Detect which cell encompasses the target text, then output its (x, y) center coordinate. 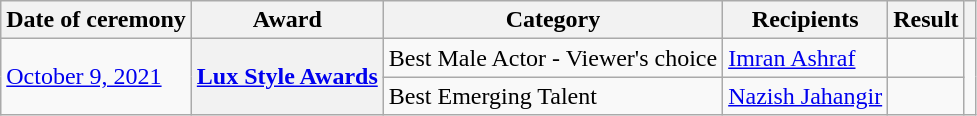
Date of ceremony (96, 20)
Category (552, 20)
Result (926, 20)
Recipients (806, 20)
Lux Style Awards (287, 77)
Best Emerging Talent (552, 96)
Nazish Jahangir (806, 96)
Imran Ashraf (806, 58)
Best Male Actor - Viewer's choice (552, 58)
October 9, 2021 (96, 77)
Award (287, 20)
